Extract the (x, y) coordinate from the center of the cell holding the provided text.  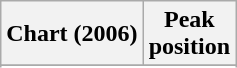
Chart (2006) (72, 34)
Peakposition (189, 34)
